For the text-containing cell, return its midpoint in (X, Y) coordinate format. 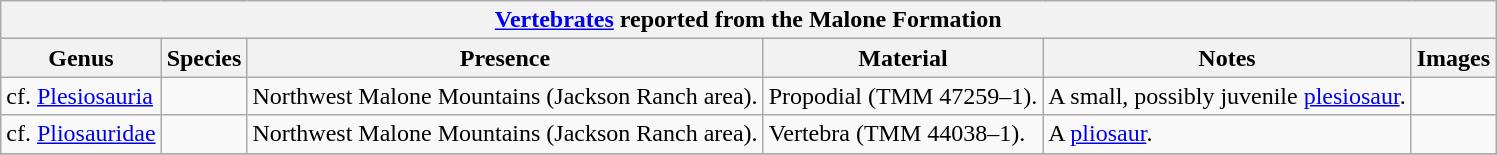
Species (204, 58)
Notes (1227, 58)
cf. Plesiosauria (81, 96)
Presence (505, 58)
Vertebrates reported from the Malone Formation (748, 20)
Material (903, 58)
Images (1453, 58)
Vertebra (TMM 44038–1). (903, 134)
Genus (81, 58)
A pliosaur. (1227, 134)
cf. Pliosauridae (81, 134)
Propodial (TMM 47259–1). (903, 96)
A small, possibly juvenile plesiosaur. (1227, 96)
